Pinpoint the cell where the given text exists, returning its (X, Y) midpoint coordinate. 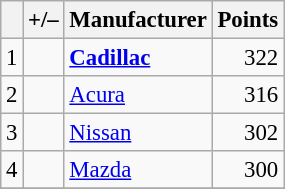
1 (12, 58)
316 (248, 95)
Acura (138, 95)
322 (248, 58)
Cadillac (138, 58)
3 (12, 133)
302 (248, 133)
300 (248, 170)
Manufacturer (138, 20)
Nissan (138, 133)
2 (12, 95)
4 (12, 170)
Mazda (138, 170)
+/– (44, 20)
Points (248, 20)
